Find where the given text appears and provide that cell's center as [x, y] coordinate. 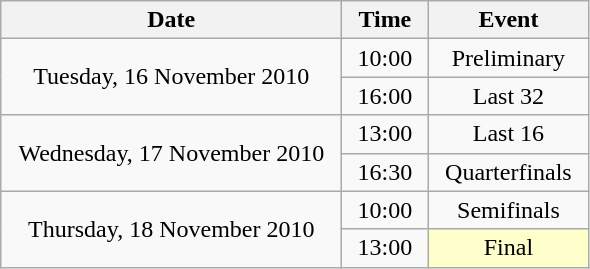
16:00 [385, 96]
Time [385, 20]
Date [172, 20]
Tuesday, 16 November 2010 [172, 77]
Thursday, 18 November 2010 [172, 229]
Final [508, 248]
16:30 [385, 172]
Semifinals [508, 210]
Preliminary [508, 58]
Quarterfinals [508, 172]
Last 16 [508, 134]
Wednesday, 17 November 2010 [172, 153]
Event [508, 20]
Last 32 [508, 96]
